Scan for the cell matching the given text and deliver its [X, Y] coordinate at center. 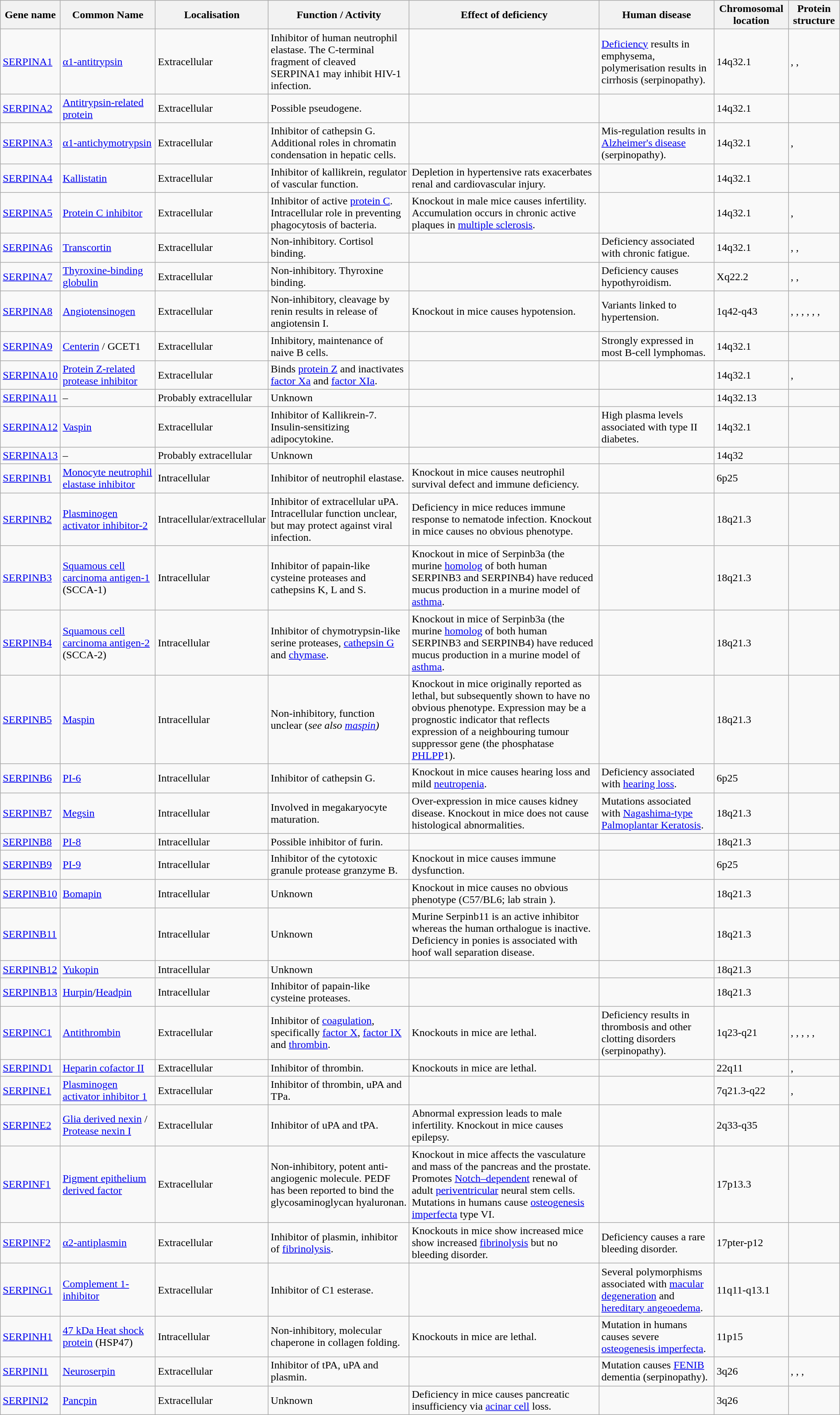
SERPINB2 [30, 520]
Inhibitor of human neutrophil elastase. The C-terminal fragment of cleaved SERPINA1 may inhibit HIV-1 infection. [339, 62]
SERPINA4 [30, 178]
SERPINF2 [30, 1243]
Knockout in mice causes immune dysfunction. [504, 864]
, , , , , [814, 1033]
SERPINE2 [30, 1126]
Deficiency results in thrombosis and other clotting disorders (serpinopathy). [657, 1033]
Inhibitor of thrombin, uPA and TPa. [339, 1091]
SERPINB8 [30, 842]
Non-inhibitory, function unclear (see also maspin) [339, 719]
Plasminogen activator inhibitor 1 [108, 1091]
SERPINH1 [30, 1337]
Inhibitor of plasmin, inhibitor of fibrinolysis. [339, 1243]
Several polymorphisms associated with macular degeneration and hereditary angeoedema. [657, 1290]
Involved in megakaryocyte maturation. [339, 813]
Deficiency in mice causes pancreatic insufficiency via acinar cell loss. [504, 1400]
, , , , , , [814, 311]
Plasminogen activator inhibitor-2 [108, 520]
Non-inhibitory. Thyroxine binding. [339, 277]
SERPINB7 [30, 813]
High plasma levels associated with type II diabetes. [657, 426]
Non-inhibitory, potent anti-angiogenic molecule. PEDF has been reported to bind the glycosaminoglycan hyaluronan. [339, 1184]
Squamous cell carcinoma antigen-2 (SCCA-2) [108, 643]
Maspin [108, 719]
Mutations associated with Nagashima-type Palmoplantar Keratosis. [657, 813]
SERPINB10 [30, 894]
2q33-q35 [751, 1126]
SERPINB5 [30, 719]
Inhibitor of C1 esterase. [339, 1290]
Antithrombin [108, 1033]
Abnormal expression leads to male infertility. Knockout in mice causes epilepsy. [504, 1126]
Knockout in mice causes no obvious phenotype (C57/BL6; lab strain ). [504, 894]
Inhibitor of Kallikrein-7. Insulin-sensitizing adipocytokine. [339, 426]
Inhibitor of active protein C. Intracellular role in preventing phagocytosis of bacteria. [339, 213]
Deficiency associated with chronic fatigue. [657, 247]
Effect of deficiency [504, 15]
Yukopin [108, 969]
Antitrypsin-related protein [108, 108]
Inhibitor of cathepsin G. [339, 778]
Inhibitory, maintenance of naive B cells. [339, 346]
SERPINA9 [30, 346]
SERPINA10 [30, 375]
, , , [814, 1372]
Deficiency causes a rare bleeding disorder. [657, 1243]
SERPINE1 [30, 1091]
SERPINA7 [30, 277]
SERPINA1 [30, 62]
Inhibitor of coagulation, specifically factor X, factor IX and thrombin. [339, 1033]
47 kDa Heat shock protein (HSP47) [108, 1337]
Inhibitor of neutrophil elastase. [339, 479]
Squamous cell carcinoma antigen-1 (SCCA-1) [108, 578]
SERPIND1 [30, 1068]
Localisation [212, 15]
Angiotensinogen [108, 311]
SERPINB1 [30, 479]
Knockout in male mice causes infertility. Accumulation occurs in chronic active plaques in multiple sclerosis. [504, 213]
SERPINI1 [30, 1372]
Human disease [657, 15]
α2-antiplasmin [108, 1243]
Inhibitor of cathepsin G. Additional roles in chromatin condensation in hepatic cells. [339, 143]
Protein structure [814, 15]
22q11 [751, 1068]
SERPINB13 [30, 992]
Inhibitor of uPA and tPA. [339, 1126]
Kallistatin [108, 178]
Strongly expressed in most B-cell lymphomas. [657, 346]
SERPING1 [30, 1290]
Depletion in hypertensive rats exacerbates renal and cardiovascular injury. [504, 178]
Thyroxine-binding globulin [108, 277]
Inhibitor of papain-like cysteine proteases. [339, 992]
SERPINF1 [30, 1184]
1q23-q21 [751, 1033]
Complement 1-inhibitor [108, 1290]
Hurpin/Headpin [108, 992]
Variants linked to hypertension. [657, 311]
14q32 [751, 456]
Inhibitor of kallikrein, regulator of vascular function. [339, 178]
SERPINB9 [30, 864]
Xq22.2 [751, 277]
Monocyte neutrophil elastase inhibitor [108, 479]
SERPINA2 [30, 108]
SERPINB4 [30, 643]
Mutation causes FENIB dementia (serpinopathy). [657, 1372]
Pigment epithelium derived factor [108, 1184]
Gene name [30, 15]
SERPINA13 [30, 456]
Knockouts in mice show increased mice show increased fibrinolysis but no bleeding disorder. [504, 1243]
Bomapin [108, 894]
Inhibitor of the cytotoxic granule protease granzyme B. [339, 864]
Over-expression in mice causes kidney disease. Knockout in mice does not cause histological abnormalities. [504, 813]
Binds protein Z and inactivates factor Xa and factor XIa. [339, 375]
SERPINI2 [30, 1400]
SERPINA6 [30, 247]
Non-inhibitory, cleavage by renin results in release of angiotensin I. [339, 311]
SERPINB6 [30, 778]
Knockout in mice causes hypotension. [504, 311]
SERPINB12 [30, 969]
Intracellular/extracellular [212, 520]
Mutation in humans causes severe osteogenesis imperfecta. [657, 1337]
17p13.3 [751, 1184]
Protein Z-related protease inhibitor [108, 375]
PI-8 [108, 842]
Inhibitor of papain-like cysteine proteases and cathepsins K, L and S. [339, 578]
Deficiency associated with hearing loss. [657, 778]
Transcortin [108, 247]
PI-9 [108, 864]
Deficiency in mice reduces immune response to nematode infection. Knockout in mice causes no obvious phenotype. [504, 520]
14q32.13 [751, 398]
SERPINB3 [30, 578]
Inhibitor of thrombin. [339, 1068]
17pter-p12 [751, 1243]
Chromosomal location [751, 15]
7q21.3-q22 [751, 1091]
SERPINC1 [30, 1033]
Non-inhibitory, molecular chaperone in collagen folding. [339, 1337]
Deficiency results in emphysema, polymerisation results in cirrhosis (serpinopathy). [657, 62]
SERPINA12 [30, 426]
Mis-regulation results in Alzheimer's disease (serpinopathy). [657, 143]
α1-antichymotrypsin [108, 143]
Heparin cofactor II [108, 1068]
Deficiency causes hypothyroidism. [657, 277]
Glia derived nexin / Protease nexin I [108, 1126]
α1-antitrypsin [108, 62]
11p15 [751, 1337]
Protein C inhibitor [108, 213]
SERPINB11 [30, 934]
Inhibitor of extracellular uPA. Intracellular function unclear, but may protect against viral infection. [339, 520]
Pancpin [108, 1400]
Possible pseudogene. [339, 108]
PI-6 [108, 778]
Inhibitor of tPA, uPA and plasmin. [339, 1372]
SERPINA3 [30, 143]
Knockout in mice causes hearing loss and mild neutropenia. [504, 778]
Centerin / GCET1 [108, 346]
Function / Activity [339, 15]
SERPINA11 [30, 398]
11q11-q13.1 [751, 1290]
Megsin [108, 813]
SERPINA8 [30, 311]
Vaspin [108, 426]
1q42-q43 [751, 311]
Knockout in mice causes neutrophil survival defect and immune deficiency. [504, 479]
Non-inhibitory. Cortisol binding. [339, 247]
Neuroserpin [108, 1372]
SERPINA5 [30, 213]
Inhibitor of chymotrypsin-like serine proteases, cathepsin G and chymase. [339, 643]
Common Name [108, 15]
Possible inhibitor of furin. [339, 842]
